Return [X, Y] of the center of cell containing provided text 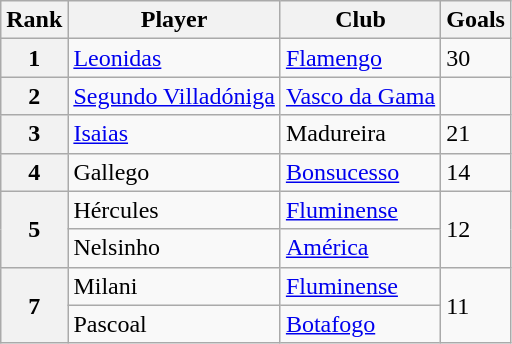
Bonsucesso [360, 172]
Club [360, 20]
América [360, 248]
12 [476, 229]
Flamengo [360, 58]
21 [476, 134]
Rank [34, 20]
Player [174, 20]
Madureira [360, 134]
Milani [174, 286]
Goals [476, 20]
Segundo Villadóniga [174, 96]
1 [34, 58]
5 [34, 229]
Leonidas [174, 58]
7 [34, 305]
Pascoal [174, 324]
Botafogo [360, 324]
3 [34, 134]
Gallego [174, 172]
2 [34, 96]
Vasco da Gama [360, 96]
Hércules [174, 210]
14 [476, 172]
Isaias [174, 134]
30 [476, 58]
4 [34, 172]
11 [476, 305]
Nelsinho [174, 248]
